From the cell containing the given text, extract its center point as [X, Y] coordinate. 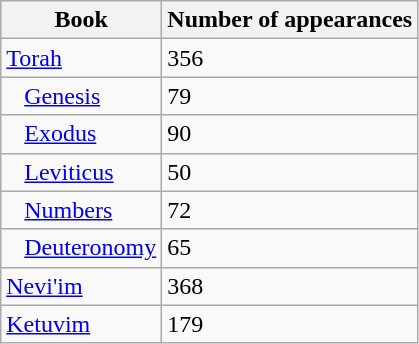
368 [290, 286]
Exodus [82, 134]
50 [290, 172]
356 [290, 58]
Number of appearances [290, 20]
Ketuvim [82, 324]
72 [290, 210]
79 [290, 96]
65 [290, 248]
Deuteronomy [82, 248]
90 [290, 134]
Torah [82, 58]
Nevi'im [82, 286]
Genesis [82, 96]
Book [82, 20]
179 [290, 324]
Leviticus [82, 172]
Numbers [82, 210]
